Scan for the cell matching the given text and deliver its (X, Y) coordinate at center. 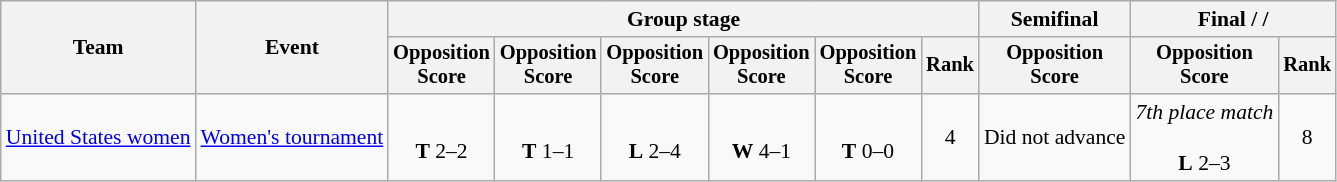
T 2–2 (442, 138)
L 2–4 (654, 138)
Team (98, 48)
4 (950, 138)
Final / / (1233, 19)
7th place matchL 2–3 (1204, 138)
Semifinal (1055, 19)
United States women (98, 138)
Women's tournament (292, 138)
8 (1307, 138)
Group stage (684, 19)
Event (292, 48)
W 4–1 (762, 138)
T 1–1 (548, 138)
T 0–0 (868, 138)
Did not advance (1055, 138)
